Extract the [x, y] coordinate from the center of the cell holding the provided text.  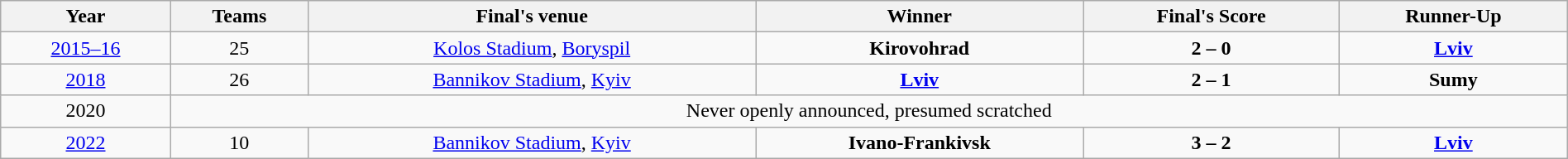
Teams [239, 17]
2 – 1 [1212, 79]
Ivano-Frankivsk [920, 142]
Runner-Up [1453, 17]
Final's Score [1212, 17]
2018 [86, 79]
Kolos Stadium, Boryspil [531, 48]
Year [86, 17]
2022 [86, 142]
Final's venue [531, 17]
Never openly announced, presumed scratched [868, 111]
3 – 2 [1212, 142]
Kirovohrad [920, 48]
2 – 0 [1212, 48]
Winner [920, 17]
Sumy [1453, 79]
10 [239, 142]
2015–16 [86, 48]
25 [239, 48]
2020 [86, 111]
26 [239, 79]
